Capture the cell that displays the provided text and extract its [x, y] central coordinate. 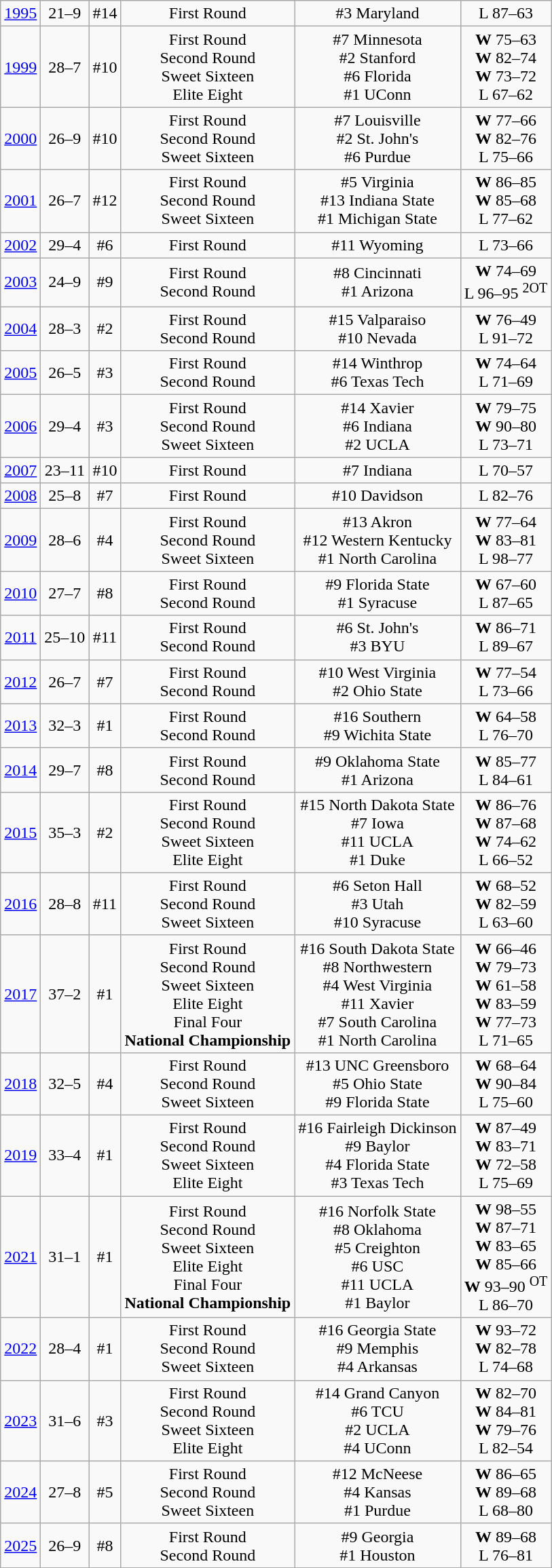
28–6 [65, 540]
#16 Southern#9 Wichita State [378, 726]
#15 Valparaiso#10 Nevada [378, 328]
35–3 [65, 832]
#6 St. John's#3 BYU [378, 638]
#13 Akron#12 Western Kentucky#1 North Carolina [378, 540]
#14 Grand Canyon#6 TCU#2 UCLA#4 UConn [378, 1421]
W 76–49L 91–72 [506, 328]
W 75–63W 82–74W 73–72L 67–62 [506, 66]
2000 [20, 138]
W 77–66W 82–76L 75–66 [506, 138]
L 87–63 [506, 14]
L 82–76 [506, 496]
W 85–77L 84–61 [506, 769]
#6 Seton Hall#3 Utah#10 Syracuse [378, 904]
23–11 [65, 470]
2002 [20, 245]
W 74–64L 71–69 [506, 373]
2006 [20, 426]
W 67–60L 87–65 [506, 593]
#6 [105, 245]
28–8 [65, 904]
2019 [20, 1156]
28–3 [65, 328]
#14 Xavier#6 Indiana#2 UCLA [378, 426]
W 86–65W 89–68L 68–80 [506, 1492]
#12 McNeese#4 Kansas#1 Purdue [378, 1492]
2007 [20, 470]
27–8 [65, 1492]
2022 [20, 1349]
#9 Georgia#1 Houston [378, 1546]
2018 [20, 1084]
#7 Indiana [378, 470]
2025 [20, 1546]
28–4 [65, 1349]
W 93–72 W 82–78 L 74–68 [506, 1349]
24–9 [65, 282]
2009 [20, 540]
L 70–57 [506, 470]
2014 [20, 769]
W 77–64W 83–81L 98–77 [506, 540]
31–1 [65, 1257]
#9 Oklahoma State#1 Arizona [378, 769]
W 86–71L 89–67 [506, 638]
#16 Georgia State#9 Memphis#4 Arkansas [378, 1349]
#11 Wyoming [378, 245]
31–6 [65, 1421]
25–8 [65, 496]
37–2 [65, 993]
W 89–68L 76–81 [506, 1546]
#12 [105, 201]
W 64–58L 76–70 [506, 726]
33–4 [65, 1156]
#3 Maryland [378, 14]
2008 [20, 496]
#5 Virginia#13 Indiana State#1 Michigan State [378, 201]
W 98–55W 87–71W 83–65W 85–66W 93–90 OTL 86–70 [506, 1257]
W 86–76W 87–68W 74–62L 66–52 [506, 832]
#16 Norfolk State#8 Oklahoma#5 Creighton#6 USC#11 UCLA#1 Baylor [378, 1257]
2024 [20, 1492]
#16 South Dakota State#8 Northwestern#4 West Virginia#11 Xavier#7 South Carolina#1 North Carolina [378, 993]
2023 [20, 1421]
2005 [20, 373]
27–7 [65, 593]
1999 [20, 66]
26–5 [65, 373]
L 73–66 [506, 245]
W 66–46W 79–73W 61–58W 83–59W 77–73L 71–65 [506, 993]
29–7 [65, 769]
W 86–85W 85–68L 77–62 [506, 201]
W 82–70 W 84–81 W 79–76 L 82–54 [506, 1421]
W 79–75W 90–80 L 73–71 [506, 426]
W 68–64W 90–84 L 75–60 [506, 1084]
2001 [20, 201]
2013 [20, 726]
2017 [20, 993]
1995 [20, 14]
#14 [105, 14]
2010 [20, 593]
W 68–52W 82–59L 63–60 [506, 904]
#5 [105, 1492]
W 87–49W 83–71W 72–58L 75–69 [506, 1156]
W 77–54L 73–66 [506, 681]
25–10 [65, 638]
#14 Winthrop#6 Texas Tech [378, 373]
2016 [20, 904]
W 74–69L 96–95 2OT [506, 282]
2021 [20, 1257]
#7 Minnesota#2 Stanford#6 Florida#1 UConn [378, 66]
2012 [20, 681]
21–9 [65, 14]
#9 [105, 282]
28–7 [65, 66]
32–5 [65, 1084]
#8 Cincinnati#1 Arizona [378, 282]
#10 West Virginia#2 Ohio State [378, 681]
#13 UNC Greensboro#5 Ohio State#9 Florida State [378, 1084]
#10 Davidson [378, 496]
#15 North Dakota State#7 Iowa#11 UCLA#1 Duke [378, 832]
32–3 [65, 726]
#9 Florida State#1 Syracuse [378, 593]
2003 [20, 282]
#7 Louisville#2 St. John's#6 Purdue [378, 138]
2011 [20, 638]
2004 [20, 328]
#16 Fairleigh Dickinson#9 Baylor#4 Florida State#3 Texas Tech [378, 1156]
2015 [20, 832]
